Search for the cell housing the specified text and yield its [X, Y] center coordinate. 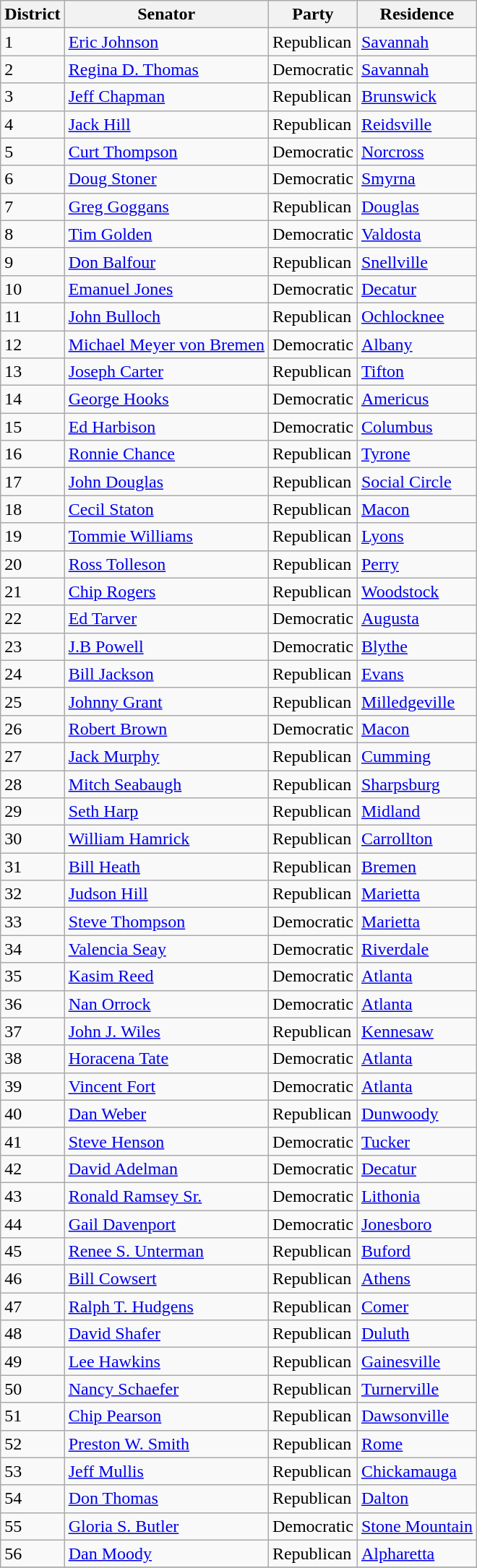
Don Balfour [166, 261]
Ronnie Chance [166, 454]
Emanuel Jones [166, 289]
Alpharetta [416, 1554]
Jonesboro [416, 1224]
Ralph T. Hudgens [166, 1307]
50 [33, 1389]
Augusta [416, 619]
Blythe [416, 646]
Social Circle [416, 482]
Don Thomas [166, 1499]
George Hooks [166, 399]
Ed Harbison [166, 427]
Cumming [416, 756]
Duluth [416, 1334]
22 [33, 619]
Milledgeville [416, 701]
Reidsville [416, 124]
Party [312, 14]
Regina D. Thomas [166, 69]
10 [33, 289]
21 [33, 592]
29 [33, 812]
Ronald Ramsey Sr. [166, 1196]
Judson Hill [166, 894]
53 [33, 1471]
Tyrone [416, 454]
Tucker [416, 1141]
Rome [416, 1444]
Horacena Tate [166, 1059]
Tommie Williams [166, 537]
11 [33, 316]
43 [33, 1196]
14 [33, 399]
2 [33, 69]
Athens [416, 1279]
51 [33, 1416]
Lithonia [416, 1196]
34 [33, 949]
Riverdale [416, 949]
46 [33, 1279]
56 [33, 1554]
Tifton [416, 372]
4 [33, 124]
Bremen [416, 867]
Residence [416, 14]
Sharpsburg [416, 784]
47 [33, 1307]
Chip Pearson [166, 1416]
John Bulloch [166, 316]
35 [33, 976]
Senator [166, 14]
9 [33, 261]
24 [33, 674]
48 [33, 1334]
David Adelman [166, 1169]
17 [33, 482]
18 [33, 509]
12 [33, 345]
Kasim Reed [166, 976]
19 [33, 537]
Turnerville [416, 1389]
Seth Harp [166, 812]
Bill Cowsert [166, 1279]
32 [33, 894]
7 [33, 207]
16 [33, 454]
6 [33, 179]
28 [33, 784]
Brunswick [416, 97]
Smyrna [416, 179]
Valdosta [416, 234]
23 [33, 646]
Ochlocknee [416, 316]
Dalton [416, 1499]
Americus [416, 399]
Nan Orrock [166, 1004]
J.B Powell [166, 646]
3 [33, 97]
36 [33, 1004]
Kennesaw [416, 1031]
Joseph Carter [166, 372]
Gloria S. Butler [166, 1526]
Columbus [416, 427]
John J. Wiles [166, 1031]
Mitch Seabaugh [166, 784]
Dunwoody [416, 1114]
Jack Murphy [166, 756]
Jack Hill [166, 124]
Ross Tolleson [166, 564]
Dan Weber [166, 1114]
Midland [416, 812]
Michael Meyer von Bremen [166, 345]
Gail Davenport [166, 1224]
41 [33, 1141]
Lyons [416, 537]
Renee S. Unterman [166, 1252]
Carrollton [416, 839]
Doug Stoner [166, 179]
55 [33, 1526]
David Shafer [166, 1334]
30 [33, 839]
John Douglas [166, 482]
Bill Jackson [166, 674]
54 [33, 1499]
26 [33, 729]
Nancy Schaefer [166, 1389]
Dan Moody [166, 1554]
Robert Brown [166, 729]
25 [33, 701]
District [33, 14]
William Hamrick [166, 839]
Buford [416, 1252]
Lee Hawkins [166, 1361]
Curt Thompson [166, 152]
Cecil Staton [166, 509]
Chip Rogers [166, 592]
49 [33, 1361]
Steve Thompson [166, 922]
8 [33, 234]
20 [33, 564]
45 [33, 1252]
Snellville [416, 261]
Preston W. Smith [166, 1444]
33 [33, 922]
38 [33, 1059]
Jeff Chapman [166, 97]
Norcross [416, 152]
Perry [416, 564]
Jeff Mullis [166, 1471]
Valencia Seay [166, 949]
Chickamauga [416, 1471]
42 [33, 1169]
Douglas [416, 207]
Ed Tarver [166, 619]
Johnny Grant [166, 701]
Greg Goggans [166, 207]
52 [33, 1444]
Comer [416, 1307]
Tim Golden [166, 234]
44 [33, 1224]
Vincent Fort [166, 1086]
39 [33, 1086]
13 [33, 372]
Evans [416, 674]
5 [33, 152]
Steve Henson [166, 1141]
27 [33, 756]
15 [33, 427]
Stone Mountain [416, 1526]
40 [33, 1114]
Dawsonville [416, 1416]
37 [33, 1031]
31 [33, 867]
Bill Heath [166, 867]
Albany [416, 345]
1 [33, 42]
Woodstock [416, 592]
Eric Johnson [166, 42]
Gainesville [416, 1361]
